Extract the [X, Y] coordinate from the center of the cell holding the provided text.  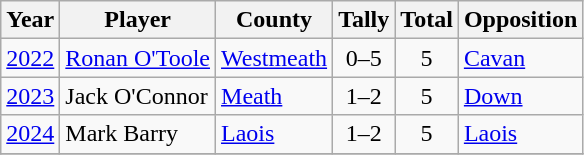
2022 [30, 58]
Tally [364, 20]
Meath [274, 96]
Cavan [520, 58]
2023 [30, 96]
0–5 [364, 58]
Opposition [520, 20]
Westmeath [274, 58]
County [274, 20]
Year [30, 20]
Ronan O'Toole [138, 58]
Mark Barry [138, 134]
Jack O'Connor [138, 96]
Player [138, 20]
2024 [30, 134]
Down [520, 96]
Total [427, 20]
